Output the (x, y) coordinate of the center of the cell containing the given text.  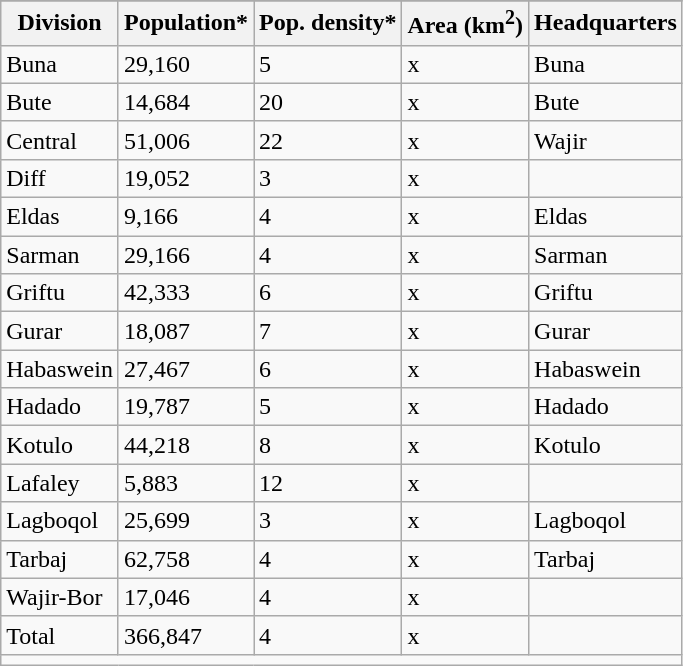
Headquarters (606, 24)
Total (60, 635)
44,218 (186, 445)
Pop. density* (328, 24)
Area (km2) (466, 24)
42,333 (186, 293)
51,006 (186, 140)
19,052 (186, 178)
Division (60, 24)
Central (60, 140)
29,166 (186, 255)
12 (328, 483)
Diff (60, 178)
7 (328, 331)
18,087 (186, 331)
8 (328, 445)
19,787 (186, 407)
9,166 (186, 217)
5,883 (186, 483)
Population* (186, 24)
Wajir-Bor (60, 597)
Wajir (606, 140)
27,467 (186, 369)
62,758 (186, 559)
14,684 (186, 102)
366,847 (186, 635)
17,046 (186, 597)
Lafaley (60, 483)
22 (328, 140)
29,160 (186, 64)
20 (328, 102)
25,699 (186, 521)
